Find where the given text appears and provide that cell's center as (x, y) coordinate. 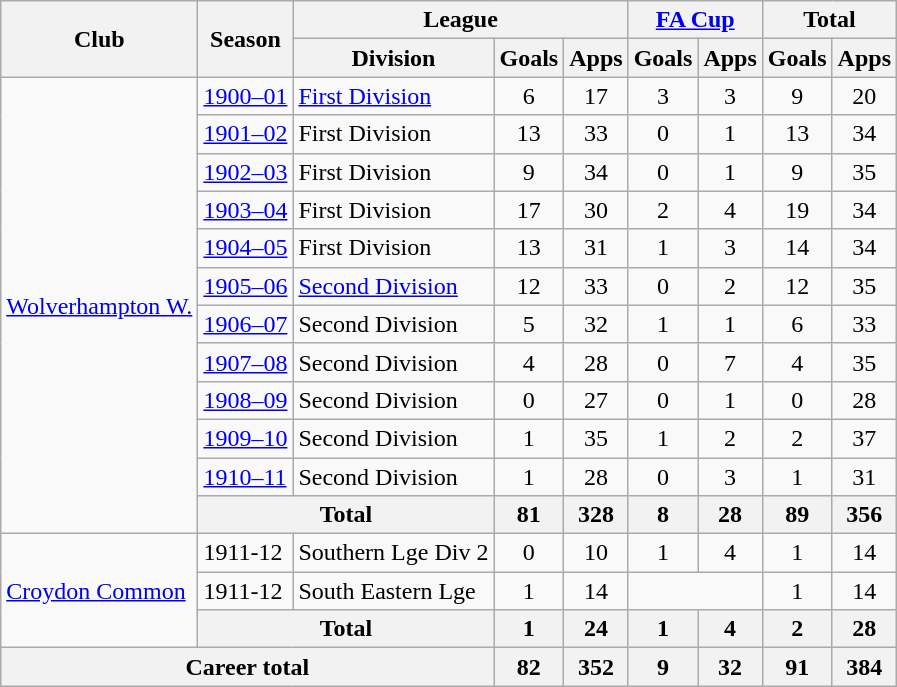
Career total (248, 667)
7 (730, 362)
League (460, 20)
1910–11 (246, 477)
1901–02 (246, 134)
Wolverhampton W. (100, 306)
24 (596, 629)
352 (596, 667)
82 (529, 667)
91 (797, 667)
20 (864, 96)
Southern Lge Div 2 (394, 553)
1906–07 (246, 324)
Club (100, 39)
1908–09 (246, 400)
81 (529, 515)
Division (394, 58)
328 (596, 515)
Season (246, 39)
5 (529, 324)
1909–10 (246, 438)
27 (596, 400)
30 (596, 210)
19 (797, 210)
Croydon Common (100, 591)
8 (663, 515)
South Eastern Lge (394, 591)
356 (864, 515)
1902–03 (246, 172)
37 (864, 438)
89 (797, 515)
1905–06 (246, 286)
FA Cup (695, 20)
10 (596, 553)
384 (864, 667)
1907–08 (246, 362)
1903–04 (246, 210)
1904–05 (246, 248)
1900–01 (246, 96)
